Scan for the cell matching the given text and deliver its (X, Y) coordinate at center. 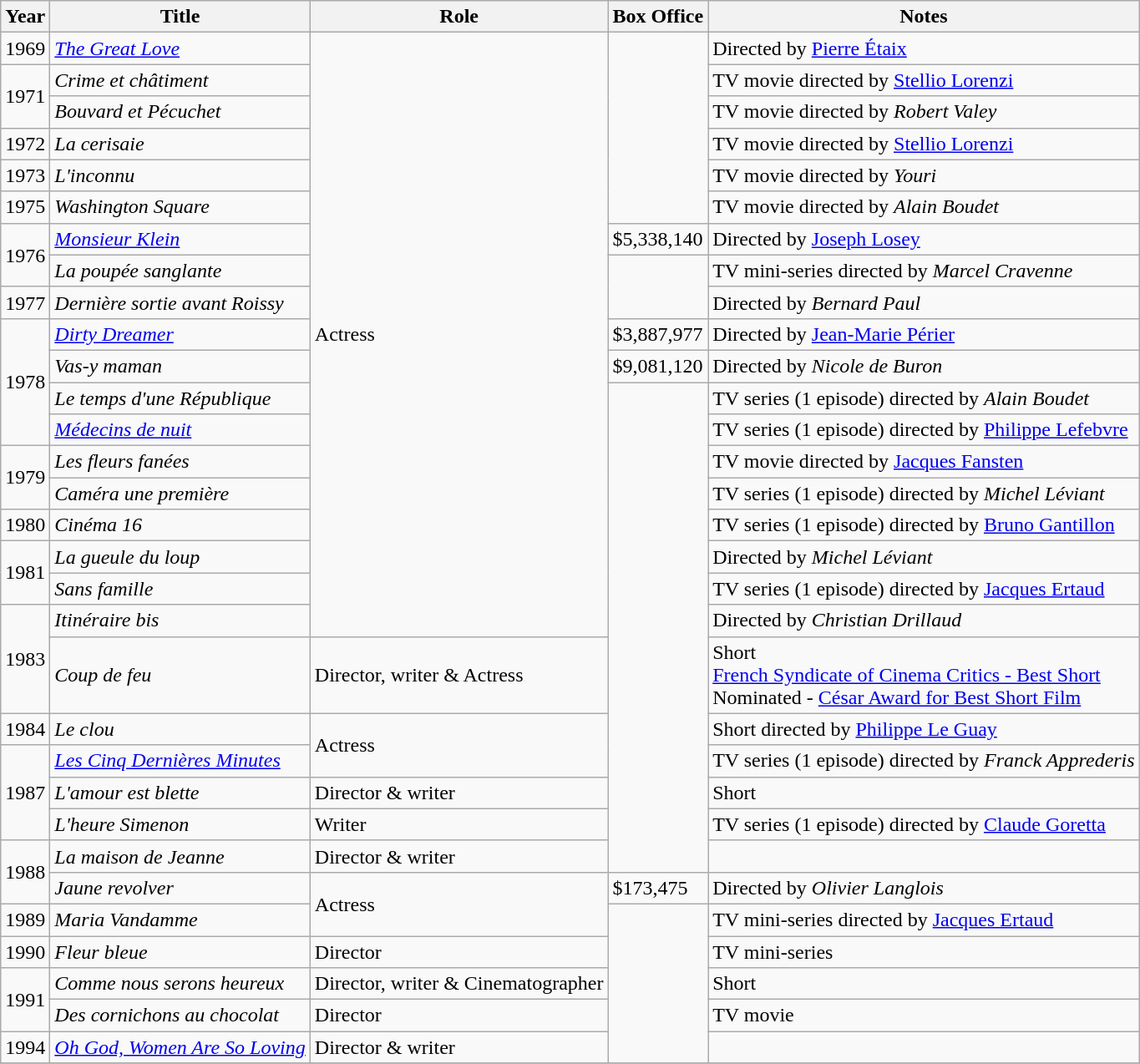
Director, writer & Cinematographer (459, 984)
Director, writer & Actress (459, 675)
Title (180, 17)
Des cornichons au chocolat (180, 1016)
1976 (25, 255)
Washington Square (180, 207)
Dirty Dreamer (180, 334)
1969 (25, 48)
1980 (25, 525)
Itinéraire bis (180, 621)
L'heure Simenon (180, 824)
Oh God, Women Are So Loving (180, 1047)
Comme nous serons heureux (180, 984)
1975 (25, 207)
TV series (1 episode) directed by Franck Apprederis (924, 761)
$173,475 (658, 888)
Vas-y maman (180, 366)
Directed by Pierre Étaix (924, 48)
TV movie directed by Robert Valey (924, 112)
Le clou (180, 729)
TV series (1 episode) directed by Jacques Ertaud (924, 589)
1978 (25, 382)
1984 (25, 729)
$9,081,120 (658, 366)
1971 (25, 96)
1994 (25, 1047)
Directed by Joseph Losey (924, 239)
TV mini-series directed by Jacques Ertaud (924, 920)
Directed by Bernard Paul (924, 302)
L'inconnu (180, 175)
Year (25, 17)
Directed by Michel Léviant (924, 557)
Coup de feu (180, 675)
TV movie directed by Alain Boudet (924, 207)
$5,338,140 (658, 239)
1983 (25, 659)
TV movie (924, 1016)
1987 (25, 793)
Writer (459, 824)
Directed by Christian Drillaud (924, 621)
1989 (25, 920)
La cerisaie (180, 144)
Le temps d'une République (180, 398)
1990 (25, 951)
ShortFrench Syndicate of Cinema Critics - Best ShortNominated - César Award for Best Short Film (924, 675)
Directed by Nicole de Buron (924, 366)
Caméra une première (180, 494)
Les fleurs fanées (180, 462)
Jaune revolver (180, 888)
1991 (25, 1000)
Cinéma 16 (180, 525)
Fleur bleue (180, 951)
$3,887,977 (658, 334)
1979 (25, 478)
L'amour est blette (180, 793)
Monsieur Klein (180, 239)
Box Office (658, 17)
TV series (1 episode) directed by Alain Boudet (924, 398)
The Great Love (180, 48)
TV series (1 episode) directed by Michel Léviant (924, 494)
1977 (25, 302)
Role (459, 17)
Notes (924, 17)
La poupée sanglante (180, 271)
Short directed by Philippe Le Guay (924, 729)
Les Cinq Dernières Minutes (180, 761)
TV movie directed by Jacques Fansten (924, 462)
TV movie directed by Youri (924, 175)
1988 (25, 872)
La maison de Jeanne (180, 856)
TV series (1 episode) directed by Philippe Lefebvre (924, 430)
TV series (1 episode) directed by Claude Goretta (924, 824)
Sans famille (180, 589)
TV series (1 episode) directed by Bruno Gantillon (924, 525)
Bouvard et Pécuchet (180, 112)
1973 (25, 175)
TV mini-series (924, 951)
Médecins de nuit (180, 430)
Directed by Jean-Marie Périer (924, 334)
La gueule du loup (180, 557)
Maria Vandamme (180, 920)
1972 (25, 144)
Crime et châtiment (180, 80)
Dernière sortie avant Roissy (180, 302)
Directed by Olivier Langlois (924, 888)
1981 (25, 573)
TV mini-series directed by Marcel Cravenne (924, 271)
